Scan for the cell matching the given text and deliver its [x, y] coordinate at center. 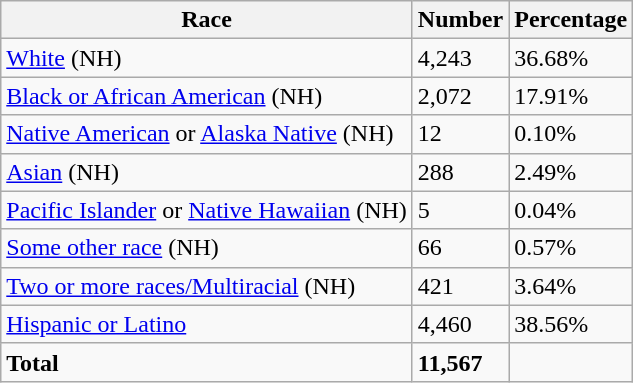
2,072 [460, 96]
3.64% [571, 286]
4,460 [460, 324]
11,567 [460, 362]
Some other race (NH) [207, 248]
Pacific Islander or Native Hawaiian (NH) [207, 210]
Two or more races/Multiracial (NH) [207, 286]
4,243 [460, 58]
0.10% [571, 134]
Percentage [571, 20]
0.57% [571, 248]
Race [207, 20]
17.91% [571, 96]
White (NH) [207, 58]
Native American or Alaska Native (NH) [207, 134]
38.56% [571, 324]
421 [460, 286]
12 [460, 134]
Hispanic or Latino [207, 324]
Black or African American (NH) [207, 96]
2.49% [571, 172]
Asian (NH) [207, 172]
Total [207, 362]
36.68% [571, 58]
288 [460, 172]
66 [460, 248]
Number [460, 20]
5 [460, 210]
0.04% [571, 210]
